Capture the cell that displays the provided text and extract its [x, y] central coordinate. 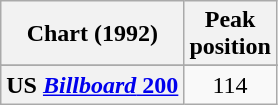
US Billboard 200 [92, 85]
Peakposition [230, 34]
114 [230, 85]
Chart (1992) [92, 34]
